Pinpoint the cell where the given text exists, returning its [x, y] midpoint coordinate. 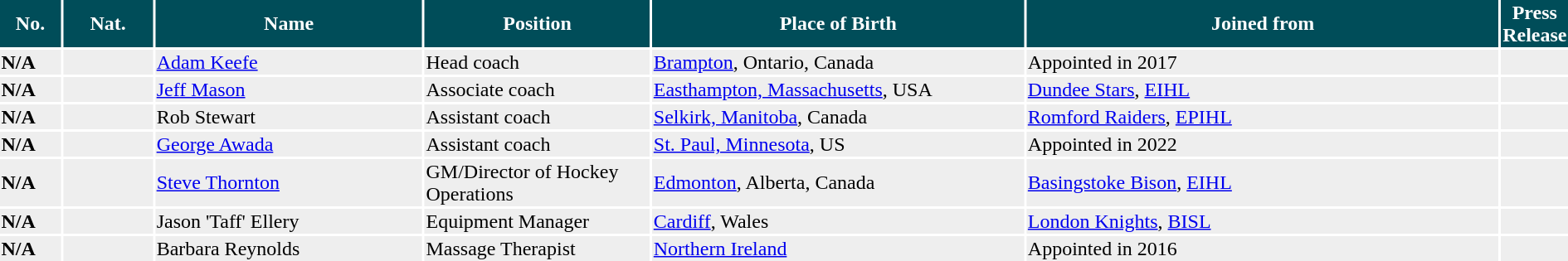
Edmonton, Alberta, Canada [838, 182]
Easthampton, Massachusetts, USA [838, 89]
Romford Raiders, EPIHL [1263, 117]
Associate coach [538, 89]
GM/Director of Hockey Operations [538, 182]
Position [538, 23]
Massage Therapist [538, 249]
Basingstoke Bison, EIHL [1263, 182]
Steve Thornton [289, 182]
Place of Birth [838, 23]
Selkirk, Manitoba, Canada [838, 117]
Cardiff, Wales [838, 221]
Barbara Reynolds [289, 249]
Rob Stewart [289, 117]
Name [289, 23]
Jeff Mason [289, 89]
Head coach [538, 62]
London Knights, BISL [1263, 221]
St. Paul, Minnesota, US [838, 144]
Appointed in 2016 [1263, 249]
Equipment Manager [538, 221]
Press Release [1535, 23]
Jason 'Taff' Ellery [289, 221]
No. [30, 23]
Brampton, Ontario, Canada [838, 62]
Joined from [1263, 23]
Dundee Stars, EIHL [1263, 89]
Appointed in 2017 [1263, 62]
Appointed in 2022 [1263, 144]
Nat. [108, 23]
Northern Ireland [838, 249]
George Awada [289, 144]
Adam Keefe [289, 62]
